Extract the (X, Y) coordinate from the center of the cell holding the provided text.  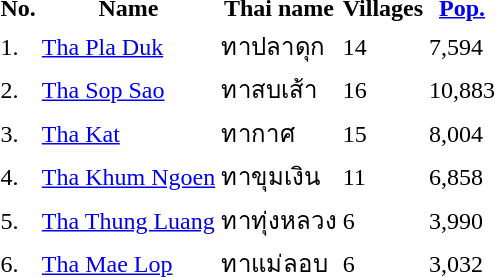
ทาปลาดุก (279, 46)
Tha Pla Duk (128, 46)
16 (382, 90)
11 (382, 176)
14 (382, 46)
Tha Sop Sao (128, 90)
Tha Khum Ngoen (128, 176)
6 (382, 220)
15 (382, 133)
ทาทุ่งหลวง (279, 220)
Tha Kat (128, 133)
ทากาศ (279, 133)
ทาสบเส้า (279, 90)
Tha Thung Luang (128, 220)
ทาขุมเงิน (279, 176)
